Return (x, y) of the center of cell containing provided text 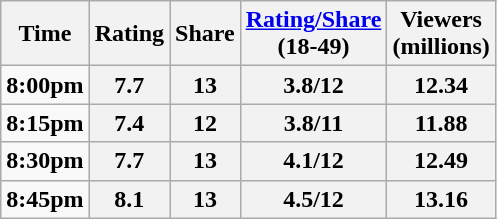
Share (206, 34)
11.88 (441, 123)
12.49 (441, 161)
13.16 (441, 199)
8:30pm (45, 161)
4.5/12 (314, 199)
Rating (129, 34)
3.8/11 (314, 123)
Rating/Share(18-49) (314, 34)
8:00pm (45, 85)
12 (206, 123)
8:15pm (45, 123)
7.4 (129, 123)
4.1/12 (314, 161)
Viewers(millions) (441, 34)
8.1 (129, 199)
12.34 (441, 85)
Time (45, 34)
3.8/12 (314, 85)
8:45pm (45, 199)
